Capture the cell that displays the provided text and extract its [X, Y] central coordinate. 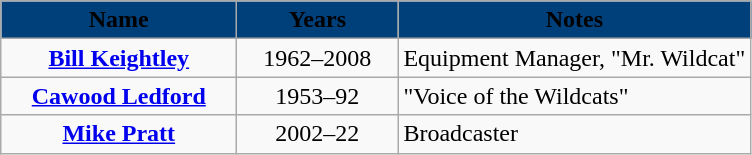
Mike Pratt [119, 134]
Name [119, 20]
Cawood Ledford [119, 96]
Equipment Manager, "Mr. Wildcat" [574, 58]
"Voice of the Wildcats" [574, 96]
Years [318, 20]
1962–2008 [318, 58]
1953–92 [318, 96]
Notes [574, 20]
Bill Keightley [119, 58]
Broadcaster [574, 134]
2002–22 [318, 134]
